Pinpoint the cell where the given text exists, returning its (x, y) midpoint coordinate. 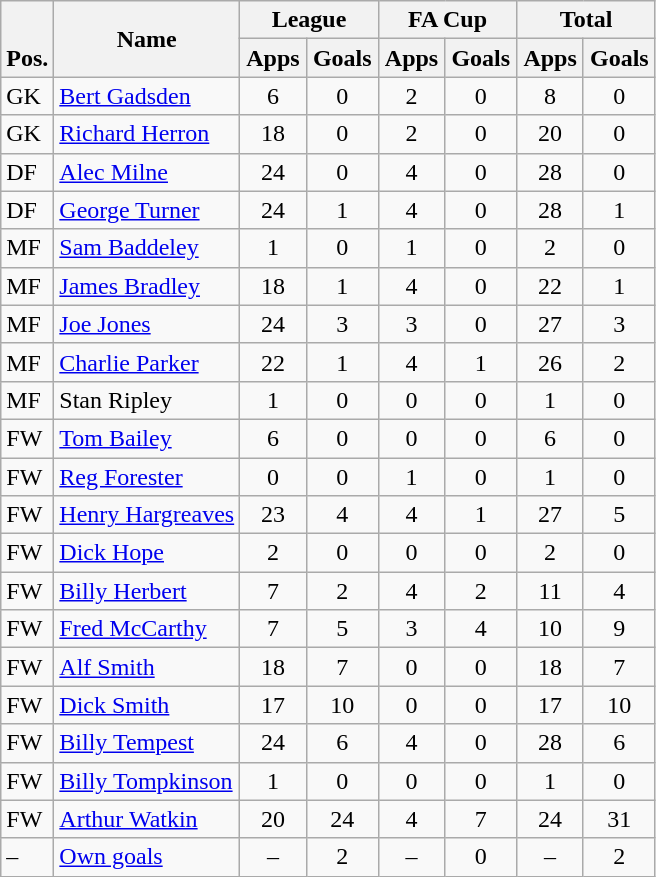
26 (550, 362)
Pos. (28, 39)
Sam Baddeley (147, 248)
Alf Smith (147, 667)
11 (550, 591)
Bert Gadsden (147, 96)
Joe Jones (147, 324)
Dick Hope (147, 553)
Own goals (147, 857)
Fred McCarthy (147, 629)
Tom Bailey (147, 438)
Name (147, 39)
23 (274, 515)
George Turner (147, 210)
Richard Herron (147, 134)
James Bradley (147, 286)
FA Cup (448, 20)
Billy Herbert (147, 591)
Reg Forester (147, 477)
Billy Tempest (147, 743)
Dick Smith (147, 705)
9 (619, 629)
Billy Tompkinson (147, 781)
Arthur Watkin (147, 819)
Charlie Parker (147, 362)
Stan Ripley (147, 400)
Total (586, 20)
8 (550, 96)
Henry Hargreaves (147, 515)
Alec Milne (147, 172)
League (310, 20)
31 (619, 819)
